Detect which cell encompasses the target text, then output its [X, Y] center coordinate. 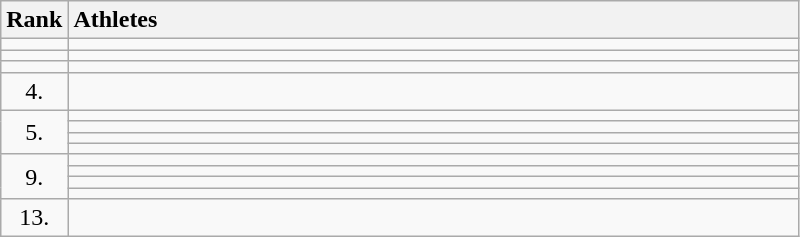
Athletes [434, 20]
5. [34, 132]
9. [34, 176]
13. [34, 218]
Rank [34, 20]
4. [34, 91]
